Return the [X, Y] coordinate for the center point of the cell that contains the specified text.  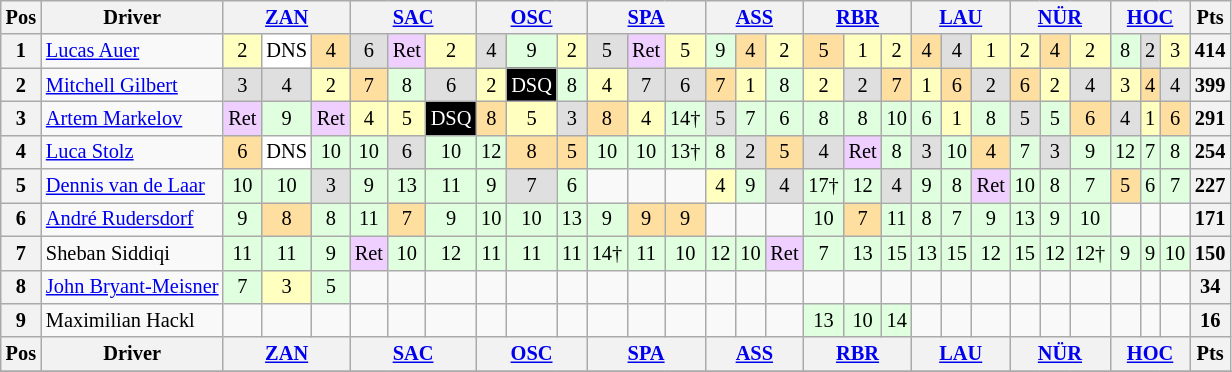
13† [685, 152]
14 [897, 320]
Maximilian Hackl [132, 320]
John Bryant-Meisner [132, 287]
254 [1210, 152]
34 [1210, 287]
Dennis van de Laar [132, 186]
227 [1210, 186]
414 [1210, 51]
Luca Stolz [132, 152]
Lucas Auer [132, 51]
12† [1090, 253]
Sheban Siddiqi [132, 253]
Mitchell Gilbert [132, 85]
291 [1210, 118]
16 [1210, 320]
Artem Markelov [132, 118]
150 [1210, 253]
17† [823, 186]
171 [1210, 219]
399 [1210, 85]
André Rudersdorf [132, 219]
